Extract the [X, Y] coordinate from the center of the cell holding the provided text.  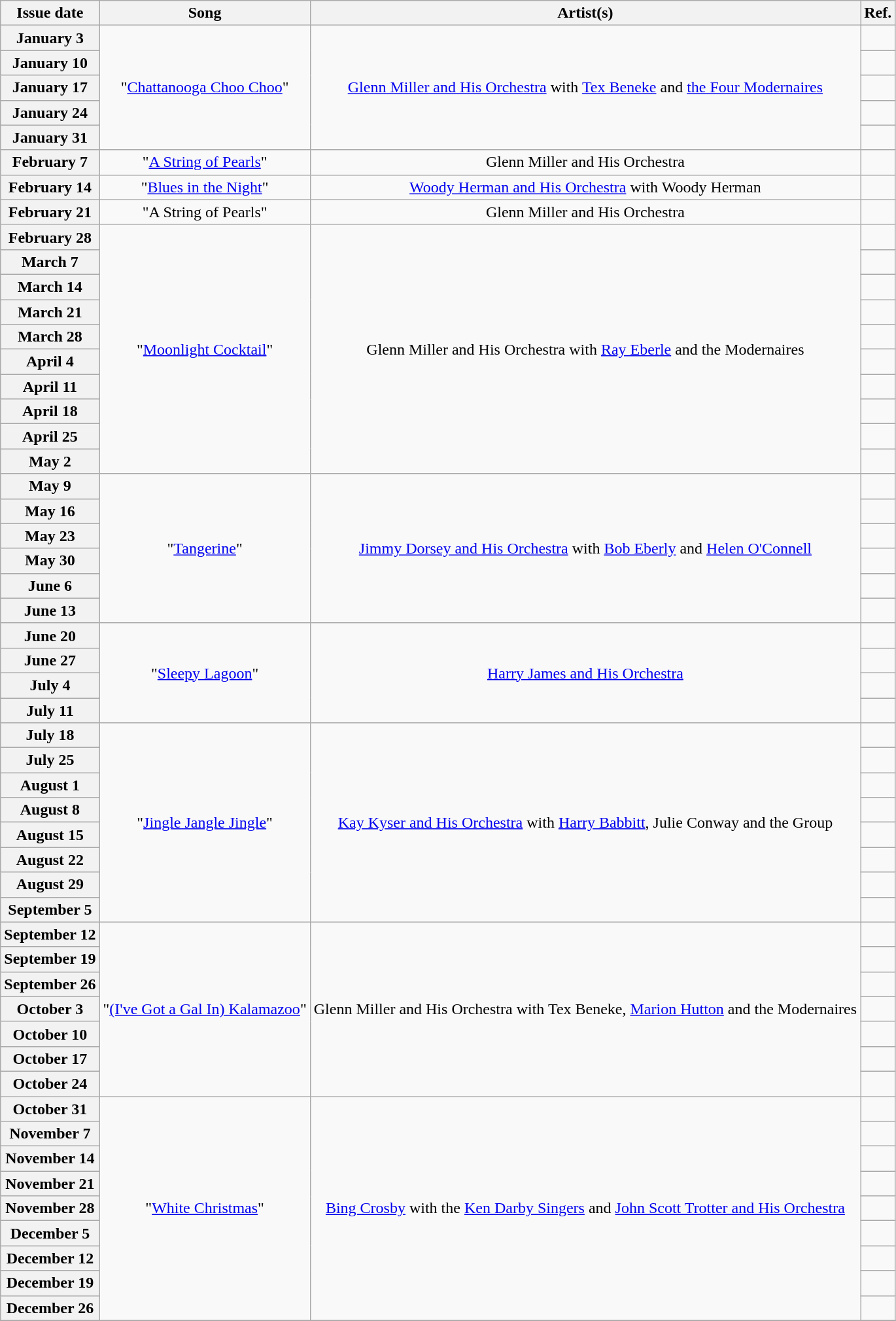
Ref. [878, 13]
Woody Herman and His Orchestra with Woody Herman [585, 187]
August 8 [50, 810]
September 12 [50, 934]
November 21 [50, 1184]
Glenn Miller and His Orchestra with Tex Beneke and the Four Modernaires [585, 88]
January 24 [50, 113]
May 30 [50, 561]
"Jingle Jangle Jingle" [205, 822]
"Moonlight Cocktail" [205, 349]
May 2 [50, 461]
May 16 [50, 511]
July 11 [50, 710]
"Blues in the Night" [205, 187]
Song [205, 13]
February 7 [50, 162]
"(I've Got a Gal In) Kalamazoo" [205, 1009]
July 4 [50, 685]
January 3 [50, 38]
April 4 [50, 362]
January 10 [50, 63]
September 26 [50, 984]
November 14 [50, 1159]
August 15 [50, 835]
October 17 [50, 1059]
"White Christmas" [205, 1209]
August 22 [50, 860]
July 25 [50, 760]
April 18 [50, 412]
June 20 [50, 635]
September 5 [50, 909]
January 31 [50, 137]
"Chattanooga Choo Choo" [205, 88]
October 10 [50, 1034]
June 27 [50, 660]
December 26 [50, 1308]
April 25 [50, 436]
"Sleepy Lagoon" [205, 673]
June 13 [50, 610]
September 19 [50, 959]
Glenn Miller and His Orchestra with Ray Eberle and the Modernaires [585, 349]
April 11 [50, 387]
August 1 [50, 785]
March 28 [50, 337]
Harry James and His Orchestra [585, 673]
December 12 [50, 1258]
Glenn Miller and His Orchestra with Tex Beneke, Marion Hutton and the Modernaires [585, 1009]
October 24 [50, 1083]
May 23 [50, 536]
"Tangerine" [205, 548]
February 21 [50, 212]
Bing Crosby with the Ken Darby Singers and John Scott Trotter and His Orchestra [585, 1209]
December 19 [50, 1283]
July 18 [50, 735]
November 7 [50, 1134]
June 6 [50, 586]
December 5 [50, 1233]
Kay Kyser and His Orchestra with Harry Babbitt, Julie Conway and the Group [585, 822]
March 7 [50, 262]
January 17 [50, 88]
February 28 [50, 237]
October 31 [50, 1109]
October 3 [50, 1009]
Artist(s) [585, 13]
November 28 [50, 1208]
February 14 [50, 187]
Issue date [50, 13]
May 9 [50, 486]
August 29 [50, 885]
Jimmy Dorsey and His Orchestra with Bob Eberly and Helen O'Connell [585, 548]
March 14 [50, 287]
March 21 [50, 312]
